Search for the cell housing the specified text and yield its [X, Y] center coordinate. 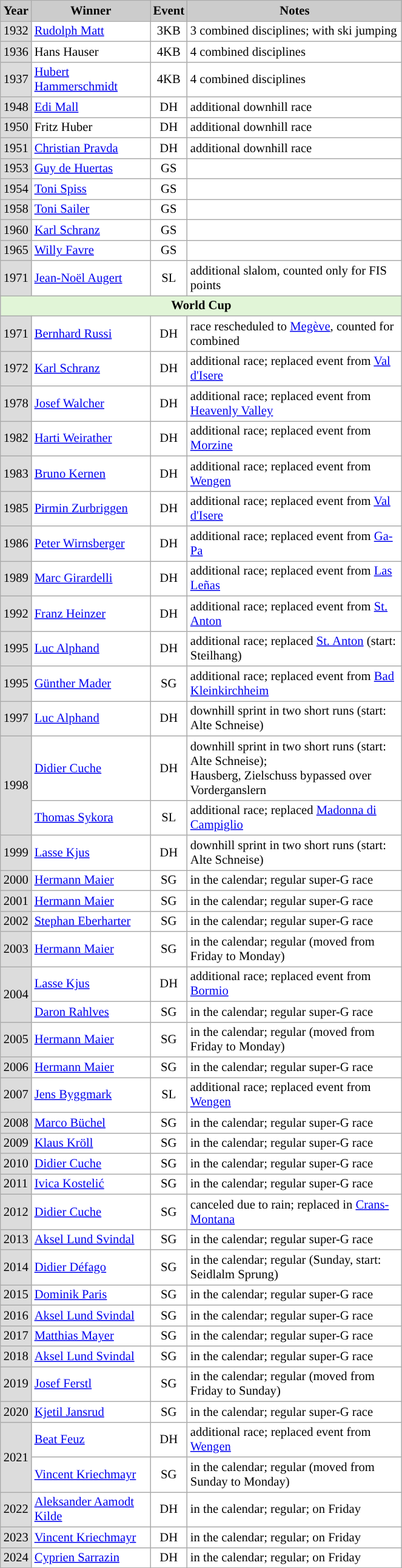
Josef Walcher [91, 403]
2019 [16, 1384]
2020 [16, 1412]
Event [169, 10]
Kjetil Jansrud [91, 1412]
Marc Girardelli [91, 578]
1999 [16, 853]
1992 [16, 613]
2012 [16, 1212]
Thomas Sykora [91, 818]
Bernhard Russi [91, 333]
additional race; replaced event from Morzine [295, 438]
1937 [16, 79]
additional race; replaced event from Bad Kleinkirchheim [295, 683]
Winner [91, 10]
Didier Défago [91, 1267]
Beat Feuz [91, 1440]
2023 [16, 1537]
1982 [16, 438]
in the calendar; regular (Sunday, start: Seidlalm Sprung) [295, 1267]
2009 [16, 1143]
World Cup [201, 305]
1960 [16, 230]
2008 [16, 1123]
Franz Heinzer [91, 613]
2002 [16, 921]
1997 [16, 718]
additional race; replaced St. Anton (start: Steilhang) [295, 649]
additional race; replaced event from Bormio [295, 984]
additional race; replaced Madonna di Campiglio [295, 818]
Daron Rahlves [91, 1012]
Jean-Noël Augert [91, 278]
1953 [16, 168]
1986 [16, 544]
Matthias Mayer [91, 1336]
Aleksander Aamodt Kilde [91, 1509]
in the calendar; regular (moved from Sunday to Monday) [295, 1475]
in the calendar; regular (moved from Friday to Sunday) [295, 1384]
Willy Favre [91, 250]
race rescheduled to Megève, counted for combined [295, 333]
Bruno Kernen [91, 473]
2011 [16, 1184]
2017 [16, 1336]
Klaus Kröll [91, 1143]
Günther Mader [91, 683]
Jens Byggmark [91, 1095]
2015 [16, 1295]
additional race; replaced event from St. Anton [295, 613]
1950 [16, 127]
canceled due to rain; replaced in Crans-Montana [295, 1212]
Toni Spiss [91, 188]
2003 [16, 949]
2004 [16, 994]
1972 [16, 369]
1954 [16, 188]
Ivica Kostelić [91, 1184]
Dominik Paris [91, 1295]
additional race; replaced event from Las Leñas [295, 578]
1932 [16, 31]
2016 [16, 1315]
2013 [16, 1239]
3KB [169, 31]
1989 [16, 578]
Josef Ferstl [91, 1384]
1985 [16, 509]
2024 [16, 1558]
Edi Mall [91, 107]
2006 [16, 1067]
Harti Weirather [91, 438]
3 combined disciplines; with ski jumping [295, 31]
Cyprien Sarrazin [91, 1558]
1998 [16, 786]
2007 [16, 1095]
additional race; replaced event from Heavenly Valley [295, 403]
Marco Büchel [91, 1123]
Toni Sailer [91, 209]
Year [16, 10]
additional race; replaced event from Ga-Pa [295, 544]
2010 [16, 1163]
2005 [16, 1039]
Hubert Hammerschmidt [91, 79]
2018 [16, 1356]
1948 [16, 107]
1951 [16, 148]
2022 [16, 1509]
1978 [16, 403]
Fritz Huber [91, 127]
1983 [16, 473]
Notes [295, 10]
1936 [16, 52]
2000 [16, 880]
Hans Hauser [91, 52]
Stephan Eberharter [91, 921]
2021 [16, 1457]
Guy de Huertas [91, 168]
2001 [16, 901]
1965 [16, 250]
1958 [16, 209]
downhill sprint in two short runs (start: Alte Schneise);Hausberg, Zielschuss bypassed over Vorderganslern [295, 768]
Rudolph Matt [91, 31]
Christian Pravda [91, 148]
2014 [16, 1267]
Peter Wirnsberger [91, 544]
Pirmin Zurbriggen [91, 509]
additional slalom, counted only for FIS points [295, 278]
